Capture the cell that displays the provided text and extract its (X, Y) central coordinate. 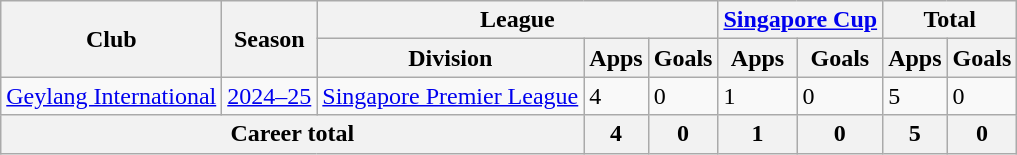
Division (450, 58)
Singapore Cup (800, 20)
Season (270, 39)
Career total (292, 134)
2024–25 (270, 96)
League (518, 20)
Total (950, 20)
Geylang International (112, 96)
Club (112, 39)
Singapore Premier League (450, 96)
